Find where the given text appears and provide that cell's center as (x, y) coordinate. 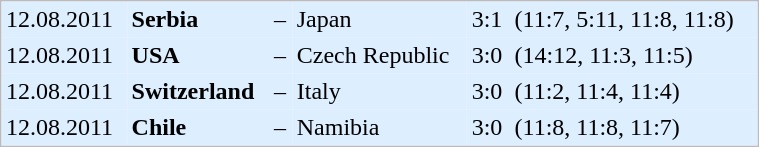
Namibia (380, 128)
(11:7, 5:11, 11:8, 11:8) (634, 20)
(14:12, 11:3, 11:5) (634, 56)
Czech Republic (380, 56)
Italy (380, 92)
Japan (380, 20)
Serbia (198, 20)
USA (198, 56)
(11:8, 11:8, 11:7) (634, 128)
Chile (198, 128)
Switzerland (198, 92)
3:1 (488, 20)
(11:2, 11:4, 11:4) (634, 92)
